Search for the cell housing the specified text and yield its [x, y] center coordinate. 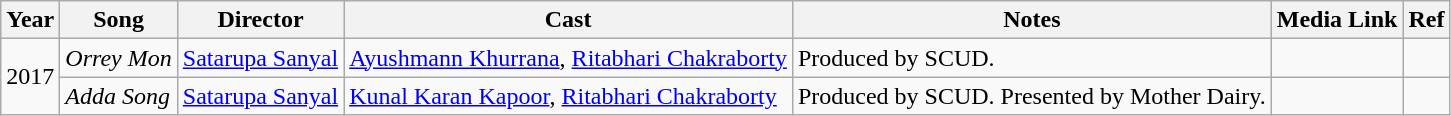
Ayushmann Khurrana, Ritabhari Chakraborty [568, 58]
Adda Song [118, 96]
Produced by SCUD. [1032, 58]
Ref [1426, 20]
Produced by SCUD. Presented by Mother Dairy. [1032, 96]
Orrey Mon [118, 58]
Song [118, 20]
Director [260, 20]
Kunal Karan Kapoor, Ritabhari Chakraborty [568, 96]
Media Link [1337, 20]
Year [30, 20]
2017 [30, 77]
Cast [568, 20]
Notes [1032, 20]
